Locate the cell with the specified text and output its [X, Y] center coordinate. 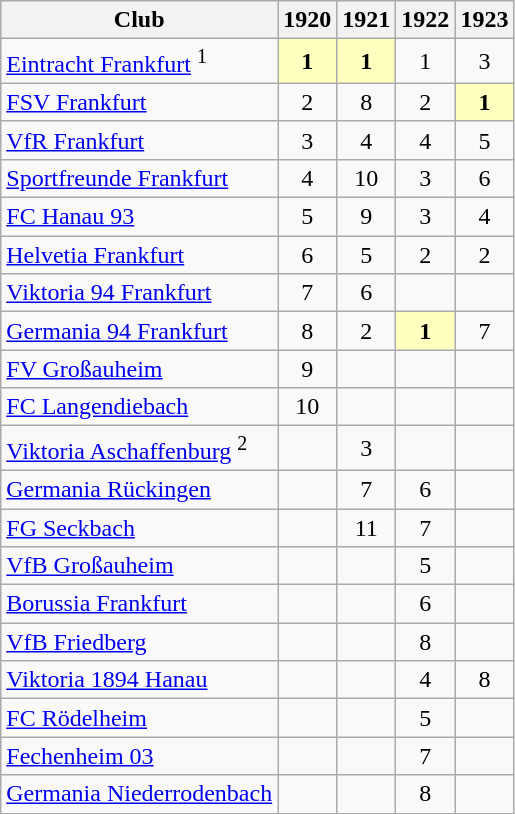
FV Großauheim [140, 369]
Germania Niederrodenbach [140, 794]
VfB Großauheim [140, 566]
Borussia Frankfurt [140, 604]
VfR Frankfurt [140, 140]
Sportfreunde Frankfurt [140, 178]
Club [140, 20]
FC Rödelheim [140, 718]
1923 [484, 20]
Eintracht Frankfurt 1 [140, 62]
Germania 94 Frankfurt [140, 331]
FG Seckbach [140, 528]
Viktoria Aschaffenburg 2 [140, 448]
1922 [426, 20]
Viktoria 94 Frankfurt [140, 293]
Germania Rückingen [140, 489]
FC Hanau 93 [140, 217]
FC Langendiebach [140, 407]
Helvetia Frankfurt [140, 255]
VfB Friedberg [140, 642]
FSV Frankfurt [140, 102]
Fechenheim 03 [140, 756]
1920 [308, 20]
1921 [366, 20]
Viktoria 1894 Hanau [140, 680]
11 [366, 528]
